Extract the [x, y] coordinate from the center of the cell holding the provided text.  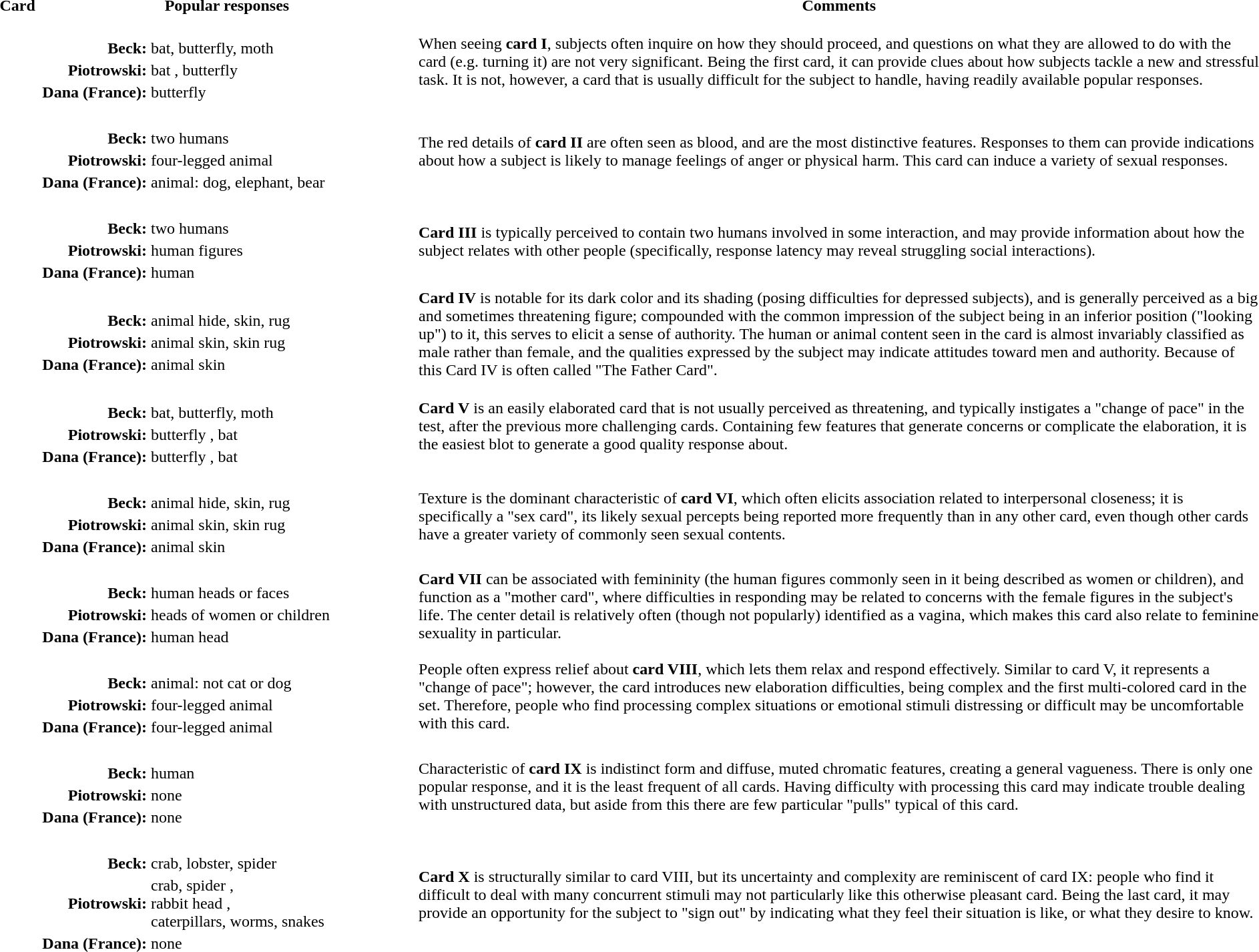
crab, lobster, spider [238, 863]
Beck: two humans Piotrowski: human figures Dana (France): human [227, 242]
Beck: animal: not cat or dog Piotrowski: four-legged animal Dana (France): four-legged animal [227, 696]
crab, spider , rabbit head , caterpillars, worms, snakes [238, 904]
bat , butterfly [212, 70]
human head [240, 638]
Beck: bat, butterfly, moth Piotrowski: butterfly , bat Dana (France): butterfly , bat [227, 426]
Beck: bat, butterfly, moth Piotrowski: bat , butterfly Dana (France): butterfly [227, 61]
animal: dog, elephant, bear [238, 182]
heads of women or children [240, 615]
Beck: human Piotrowski: none Dana (France): none [227, 786]
animal: not cat or dog [221, 683]
Beck: human heads or faces Piotrowski: heads of women or children Dana (France): human head [227, 606]
human heads or faces [240, 593]
human figures [196, 250]
butterfly [212, 93]
Beck: two humans Piotrowski: four-legged animal Dana (France): animal: dog, elephant, bear [227, 152]
